Return (X, Y) of the center of cell containing provided text 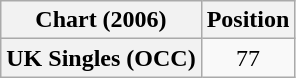
UK Singles (OCC) (101, 58)
77 (248, 58)
Chart (2006) (101, 20)
Position (248, 20)
